Extract the (X, Y) coordinate from the center of the cell holding the provided text.  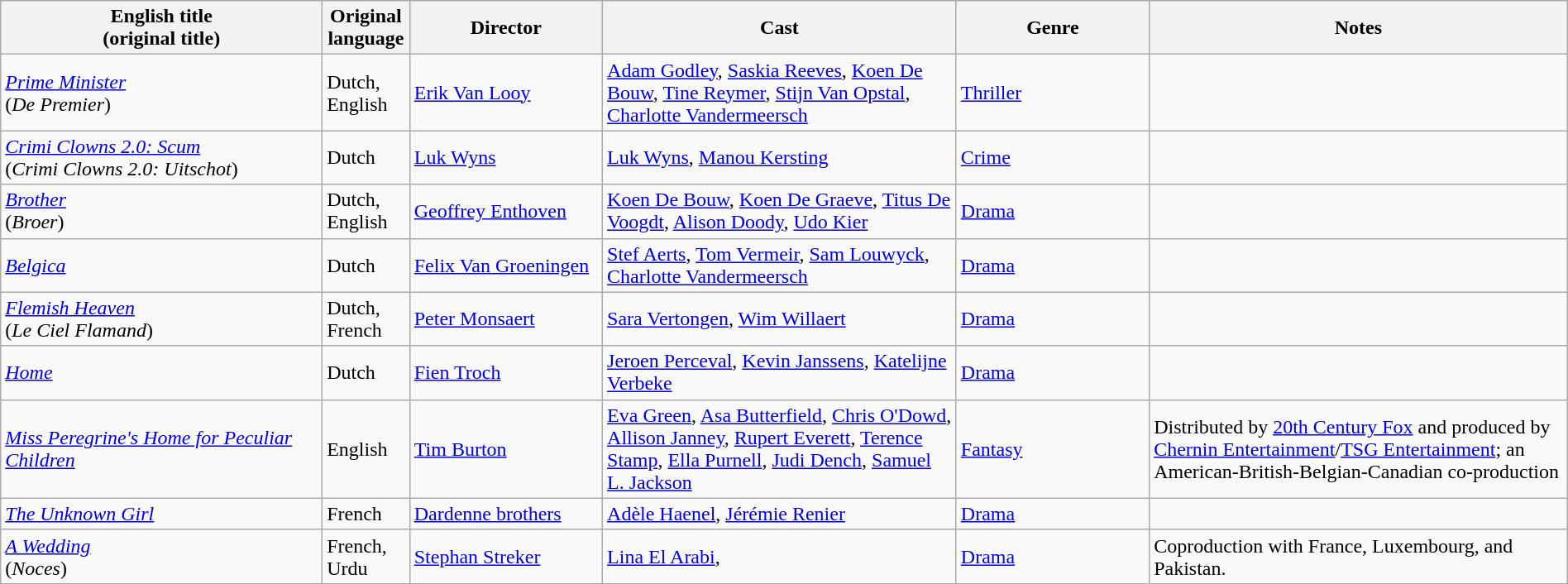
Distributed by 20th Century Fox and produced by Chernin Entertainment/TSG Entertainment; an American-British-Belgian-Canadian co-production (1359, 448)
French, Urdu (366, 556)
Crimi Clowns 2.0: Scum(Crimi Clowns 2.0: Uitschot) (162, 157)
Brother (Broer) (162, 212)
Flemish Heaven (Le Ciel Flamand) (162, 319)
English title (original title) (162, 28)
Felix Van Groeningen (506, 265)
Lina El Arabi, (780, 556)
Eva Green, Asa Butterfield, Chris O'Dowd, Allison Janney, Rupert Everett, Terence Stamp, Ella Purnell, Judi Dench, Samuel L. Jackson (780, 448)
Home (162, 372)
Miss Peregrine's Home for Peculiar Children (162, 448)
Stef Aerts, Tom Vermeir, Sam Louwyck, Charlotte Vandermeersch (780, 265)
Koen De Bouw, Koen De Graeve, Titus De Voogdt, Alison Doody, Udo Kier (780, 212)
Prime Minister(De Premier) (162, 93)
Tim Burton (506, 448)
Erik Van Looy (506, 93)
Sara Vertongen, Wim Willaert (780, 319)
Thriller (1052, 93)
A Wedding (Noces) (162, 556)
Belgica (162, 265)
Crime (1052, 157)
English (366, 448)
Original language (366, 28)
Stephan Streker (506, 556)
Director (506, 28)
French (366, 514)
Cast (780, 28)
Adam Godley, Saskia Reeves, Koen De Bouw, Tine Reymer, Stijn Van Opstal, Charlotte Vandermeersch (780, 93)
Luk Wyns (506, 157)
Luk Wyns, Manou Kersting (780, 157)
Fien Troch (506, 372)
Coproduction with France, Luxembourg, and Pakistan. (1359, 556)
Dardenne brothers (506, 514)
Jeroen Perceval, Kevin Janssens, Katelijne Verbeke (780, 372)
Fantasy (1052, 448)
Dutch, French (366, 319)
Peter Monsaert (506, 319)
Adèle Haenel, Jérémie Renier (780, 514)
The Unknown Girl (162, 514)
Notes (1359, 28)
Geoffrey Enthoven (506, 212)
Genre (1052, 28)
